For the text-containing cell, return its midpoint in [x, y] coordinate format. 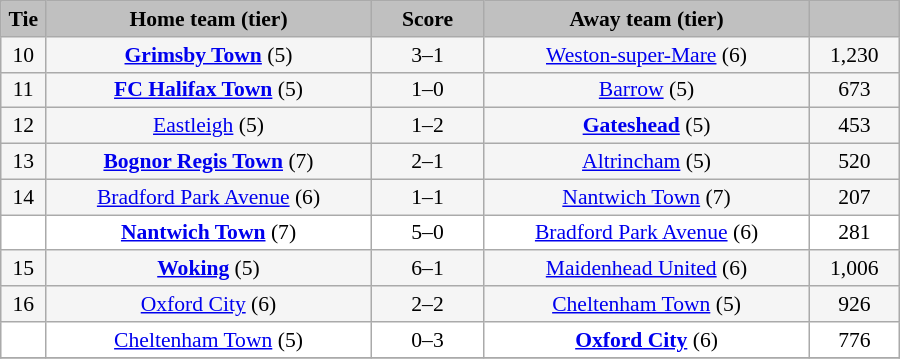
5–0 [427, 233]
13 [24, 162]
Woking (5) [209, 269]
207 [854, 197]
2–2 [427, 304]
520 [854, 162]
14 [24, 197]
Barrow (5) [647, 90]
Weston-super-Mare (6) [647, 55]
Eastleigh (5) [209, 126]
6–1 [427, 269]
1–1 [427, 197]
10 [24, 55]
2–1 [427, 162]
3–1 [427, 55]
1,006 [854, 269]
0–3 [427, 340]
11 [24, 90]
673 [854, 90]
1,230 [854, 55]
1–0 [427, 90]
Away team (tier) [647, 19]
Maidenhead United (6) [647, 269]
776 [854, 340]
15 [24, 269]
16 [24, 304]
281 [854, 233]
FC Halifax Town (5) [209, 90]
Home team (tier) [209, 19]
Gateshead (5) [647, 126]
453 [854, 126]
12 [24, 126]
Altrincham (5) [647, 162]
Grimsby Town (5) [209, 55]
Tie [24, 19]
Bognor Regis Town (7) [209, 162]
926 [854, 304]
Score [427, 19]
1–2 [427, 126]
